Detect which cell encompasses the target text, then output its (X, Y) center coordinate. 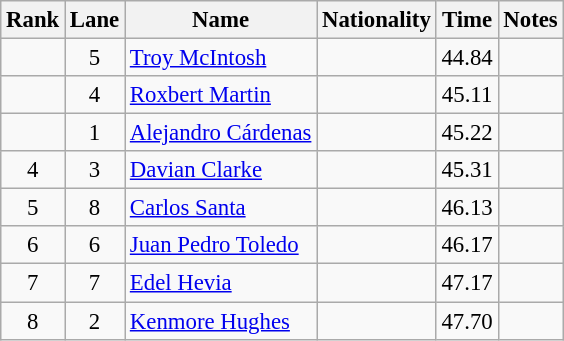
Davian Clarke (221, 170)
Kenmore Hughes (221, 321)
47.70 (467, 321)
Lane (95, 20)
Juan Pedro Toledo (221, 245)
2 (95, 321)
Troy McIntosh (221, 58)
3 (95, 170)
Alejandro Cárdenas (221, 133)
47.17 (467, 283)
Carlos Santa (221, 208)
Notes (530, 20)
44.84 (467, 58)
46.13 (467, 208)
Roxbert Martin (221, 95)
45.22 (467, 133)
Edel Hevia (221, 283)
1 (95, 133)
Time (467, 20)
Name (221, 20)
45.11 (467, 95)
46.17 (467, 245)
45.31 (467, 170)
Nationality (376, 20)
Rank (33, 20)
